For the text-containing cell, return its midpoint in [X, Y] coordinate format. 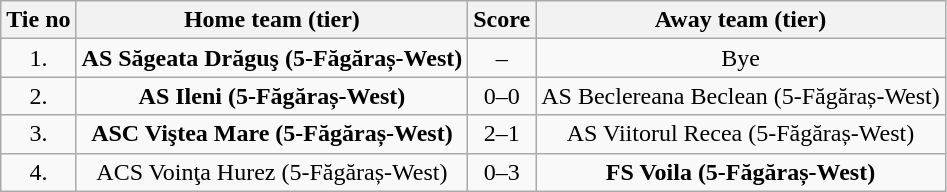
Tie no [38, 20]
AS Ileni (5-Făgăraș-West) [272, 96]
Bye [741, 58]
4. [38, 172]
2. [38, 96]
1. [38, 58]
ASC Viştea Mare (5-Făgăraș-West) [272, 134]
Score [502, 20]
ACS Voinţa Hurez (5-Făgăraș-West) [272, 172]
– [502, 58]
Away team (tier) [741, 20]
AS Săgeata Drăguş (5-Făgăraș-West) [272, 58]
FS Voila (5-Făgăraș-West) [741, 172]
3. [38, 134]
AS Viitorul Recea (5-Făgăraș-West) [741, 134]
0–3 [502, 172]
AS Beclereana Beclean (5-Făgăraș-West) [741, 96]
Home team (tier) [272, 20]
0–0 [502, 96]
2–1 [502, 134]
